Detect which cell encompasses the target text, then output its (x, y) center coordinate. 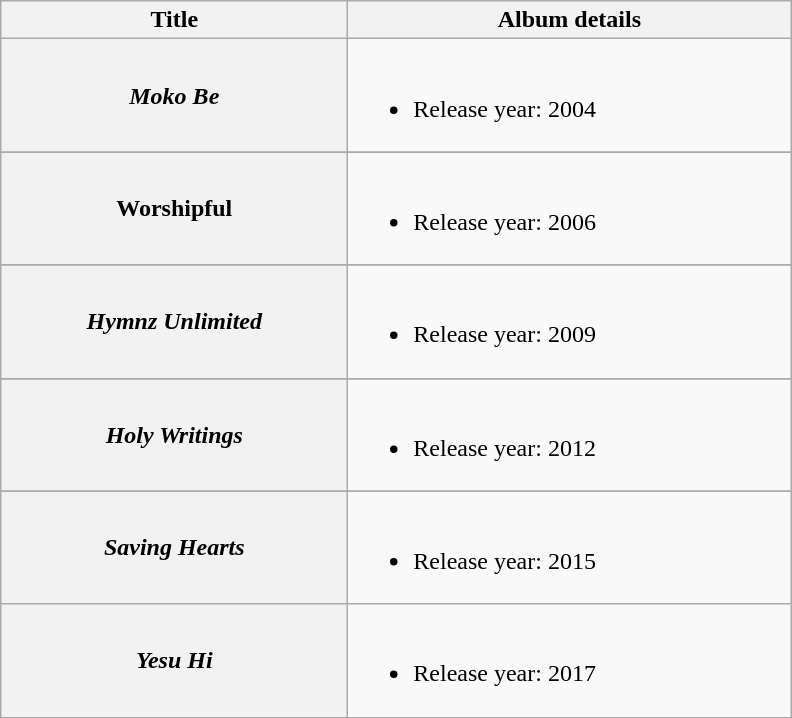
Title (174, 20)
Release year: 2004 (570, 96)
Worshipful (174, 208)
Hymnz Unlimited (174, 322)
Album details (570, 20)
Release year: 2009 (570, 322)
Release year: 2015 (570, 548)
Moko Be (174, 96)
Yesu Hi (174, 660)
Holy Writings (174, 434)
Release year: 2017 (570, 660)
Saving Hearts (174, 548)
Release year: 2012 (570, 434)
Release year: 2006 (570, 208)
